Detect which cell encompasses the target text, then output its (X, Y) center coordinate. 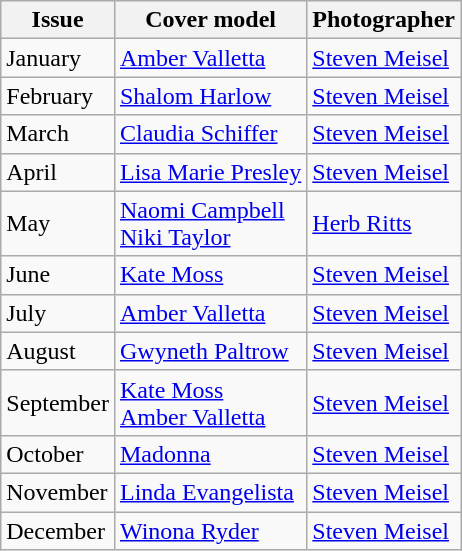
Kate Moss (210, 275)
Lisa Marie Presley (210, 172)
Claudia Schiffer (210, 134)
July (58, 313)
August (58, 351)
Herb Ritts (384, 224)
December (58, 531)
April (58, 172)
September (58, 402)
June (58, 275)
Shalom Harlow (210, 96)
Kate MossAmber Valletta (210, 402)
January (58, 58)
Photographer (384, 20)
March (58, 134)
Cover model (210, 20)
November (58, 492)
Gwyneth Paltrow (210, 351)
Issue (58, 20)
Winona Ryder (210, 531)
Linda Evangelista (210, 492)
May (58, 224)
February (58, 96)
Madonna (210, 454)
Naomi CampbellNiki Taylor (210, 224)
October (58, 454)
